For the text-containing cell, return its midpoint in [X, Y] coordinate format. 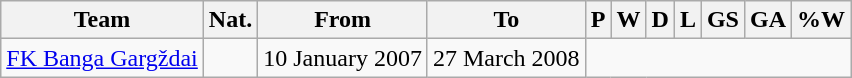
GS [722, 20]
GA [768, 20]
From [343, 20]
To [506, 20]
L [688, 20]
%W [822, 20]
W [628, 20]
27 March 2008 [506, 58]
10 January 2007 [343, 58]
Team [102, 20]
D [660, 20]
P [598, 20]
FK Banga Gargždai [102, 58]
Nat. [230, 20]
